Capture the cell that displays the provided text and extract its (X, Y) central coordinate. 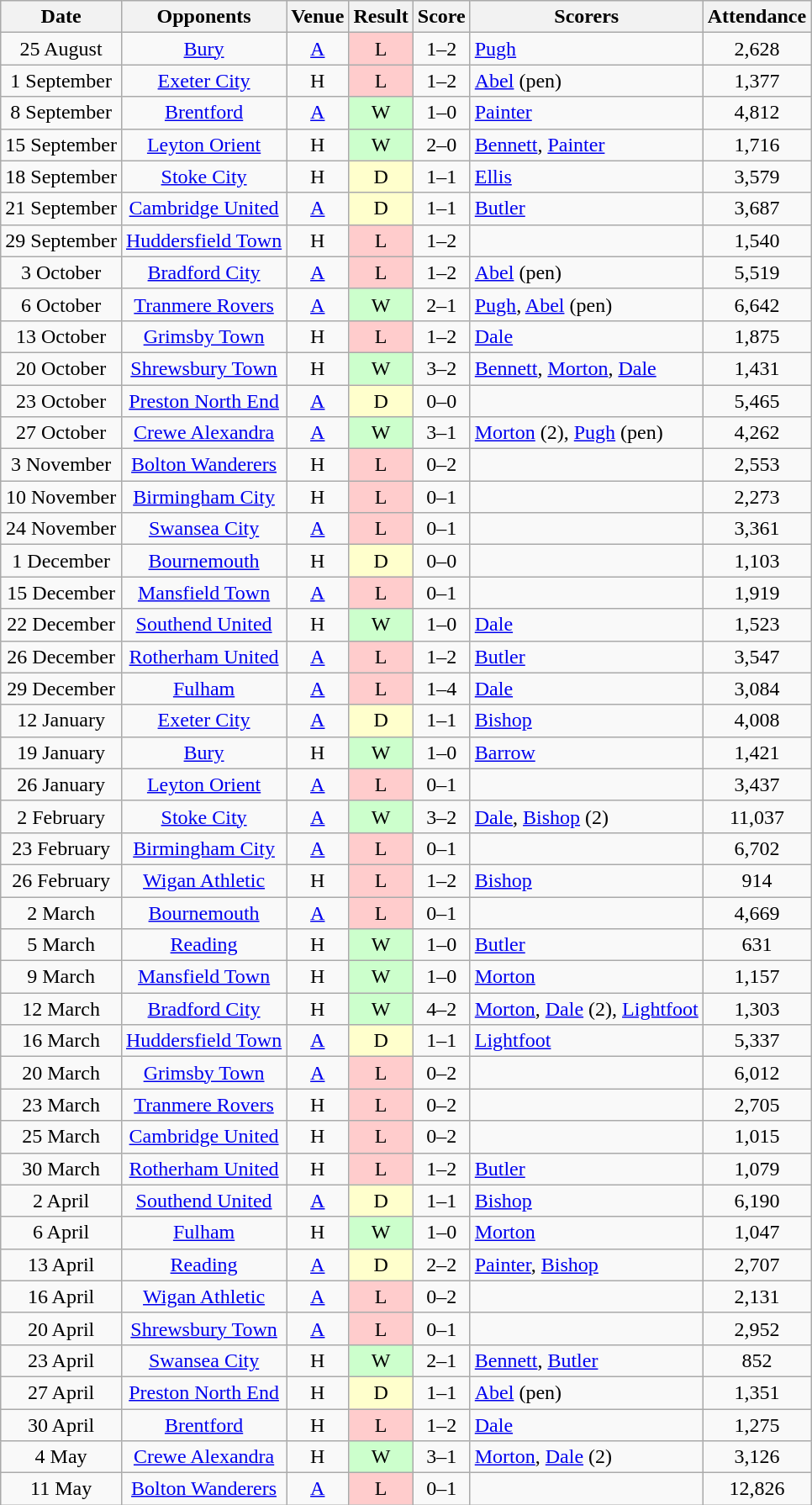
2–0 (441, 145)
1 September (61, 81)
16 April (61, 1296)
2,273 (757, 497)
2,707 (757, 1265)
Barrow (587, 752)
1,540 (757, 240)
Pugh, Abel (pen) (587, 304)
9 March (61, 977)
6,702 (757, 848)
20 October (61, 368)
30 April (61, 1425)
25 March (61, 1137)
27 April (61, 1392)
18 September (61, 177)
Opponents (203, 17)
3,437 (757, 784)
4,008 (757, 721)
Bennett, Painter (587, 145)
5 March (61, 945)
Morton (2), Pugh (pen) (587, 433)
Scorers (587, 17)
4,812 (757, 113)
1,919 (757, 593)
2,553 (757, 465)
12 January (61, 721)
Attendance (757, 17)
3,579 (757, 177)
2 February (61, 816)
23 March (61, 1105)
5,519 (757, 272)
Dale, Bishop (2) (587, 816)
26 February (61, 880)
15 December (61, 593)
6,642 (757, 304)
6,190 (757, 1201)
29 December (61, 689)
23 February (61, 848)
3,547 (757, 657)
27 October (61, 433)
25 August (61, 49)
2 April (61, 1201)
2 March (61, 912)
24 November (61, 529)
Venue (318, 17)
3 October (61, 272)
23 April (61, 1360)
1,015 (757, 1137)
4,262 (757, 433)
20 April (61, 1328)
20 March (61, 1073)
6 October (61, 304)
23 October (61, 401)
1,047 (757, 1233)
22 December (61, 625)
1–4 (441, 689)
15 September (61, 145)
26 December (61, 657)
Result (381, 17)
12 March (61, 1009)
5,465 (757, 401)
1 December (61, 561)
914 (757, 880)
12,826 (757, 1489)
1,303 (757, 1009)
16 March (61, 1041)
19 January (61, 752)
2,705 (757, 1105)
852 (757, 1360)
1,421 (757, 752)
3,361 (757, 529)
1,716 (757, 145)
3 November (61, 465)
13 April (61, 1265)
Morton, Dale (2), Lightfoot (587, 1009)
4,669 (757, 912)
Painter, Bishop (587, 1265)
4–2 (441, 1009)
6 April (61, 1233)
3,687 (757, 209)
631 (757, 945)
6,012 (757, 1073)
30 March (61, 1169)
Morton, Dale (2) (587, 1457)
1,275 (757, 1425)
Bennett, Morton, Dale (587, 368)
1,377 (757, 81)
Score (441, 17)
3,084 (757, 689)
8 September (61, 113)
1,875 (757, 336)
2–2 (441, 1265)
1,103 (757, 561)
Pugh (587, 49)
13 October (61, 336)
29 September (61, 240)
1,431 (757, 368)
1,351 (757, 1392)
1,523 (757, 625)
1,157 (757, 977)
Lightfoot (587, 1041)
26 January (61, 784)
3,126 (757, 1457)
11,037 (757, 816)
11 May (61, 1489)
2,952 (757, 1328)
Bennett, Butler (587, 1360)
5,337 (757, 1041)
1,079 (757, 1169)
2,131 (757, 1296)
Ellis (587, 177)
4 May (61, 1457)
21 September (61, 209)
2,628 (757, 49)
Painter (587, 113)
Date (61, 17)
10 November (61, 497)
